Scan for the cell matching the given text and deliver its (x, y) coordinate at center. 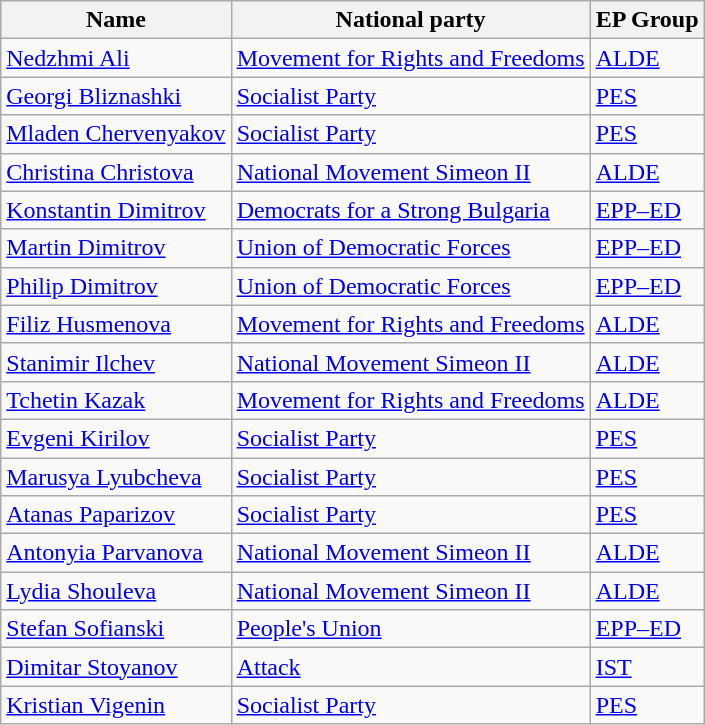
Mladen Chervenyakov (116, 134)
EP Group (647, 20)
Kristian Vigenin (116, 705)
Stefan Sofianski (116, 629)
Democrats for a Strong Bulgaria (410, 210)
Marusya Lyubcheva (116, 477)
National party (410, 20)
Georgi Bliznashki (116, 96)
Attack (410, 667)
Tchetin Kazak (116, 400)
Filiz Husmenova (116, 324)
Evgeni Kirilov (116, 438)
Dimitar Stoyanov (116, 667)
Lydia Shouleva (116, 591)
Christina Christova (116, 172)
Antonyia Parvanova (116, 553)
Atanas Paparizov (116, 515)
Stanimir Ilchev (116, 362)
Martin Dimitrov (116, 248)
People's Union (410, 629)
Konstantin Dimitrov (116, 210)
Philip Dimitrov (116, 286)
IST (647, 667)
Nedzhmi Ali (116, 58)
Name (116, 20)
